Return the [X, Y] coordinate for the center point of the cell that contains the specified text.  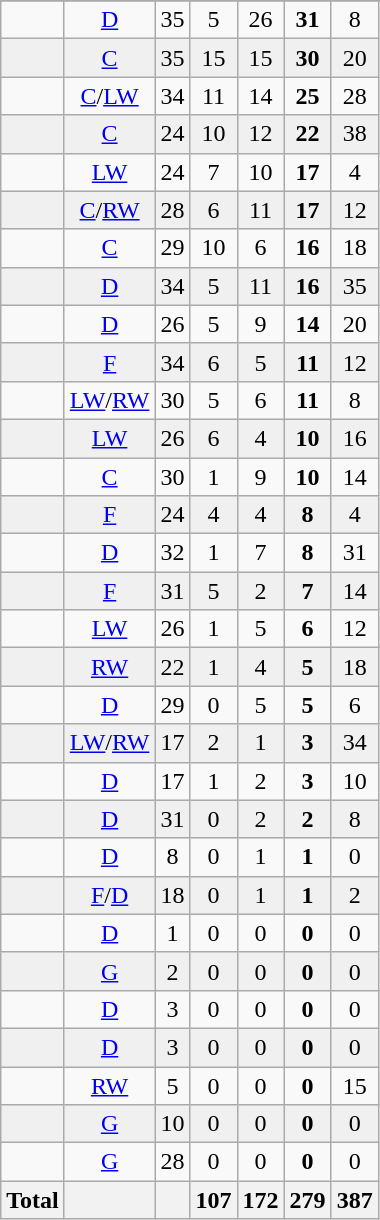
C/RW [110, 210]
172 [260, 1200]
Total [33, 1200]
38 [354, 134]
107 [214, 1200]
279 [308, 1200]
387 [354, 1200]
C/LW [110, 96]
F/D [110, 895]
25 [308, 96]
32 [172, 553]
